Capture the cell that displays the provided text and extract its (X, Y) central coordinate. 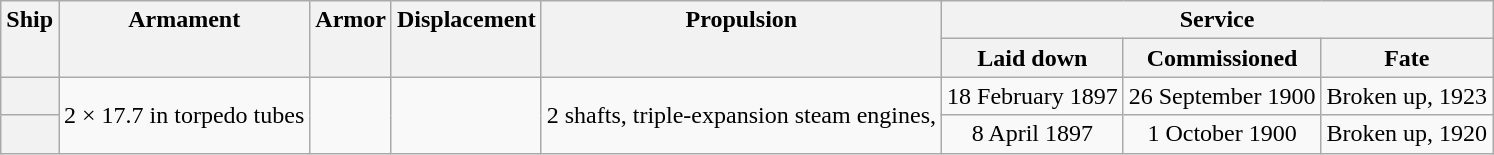
Commissioned (1222, 58)
18 February 1897 (1033, 96)
1 October 1900 (1222, 134)
Ship (30, 39)
Service (1218, 20)
Laid down (1033, 58)
Armor (351, 39)
Propulsion (741, 39)
Fate (1407, 58)
Broken up, 1923 (1407, 96)
Broken up, 1920 (1407, 134)
Armament (184, 39)
2 × 17.7 in torpedo tubes (184, 115)
2 shafts, triple-expansion steam engines, (741, 115)
8 April 1897 (1033, 134)
26 September 1900 (1222, 96)
Displacement (466, 39)
